Return (X, Y) of the center of cell containing provided text 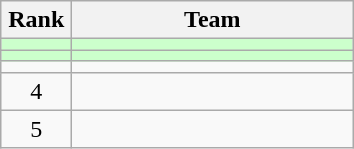
Rank (36, 20)
5 (36, 129)
Team (212, 20)
4 (36, 91)
